Determine the (X, Y) coordinate at the center of the cell enclosing the given text.  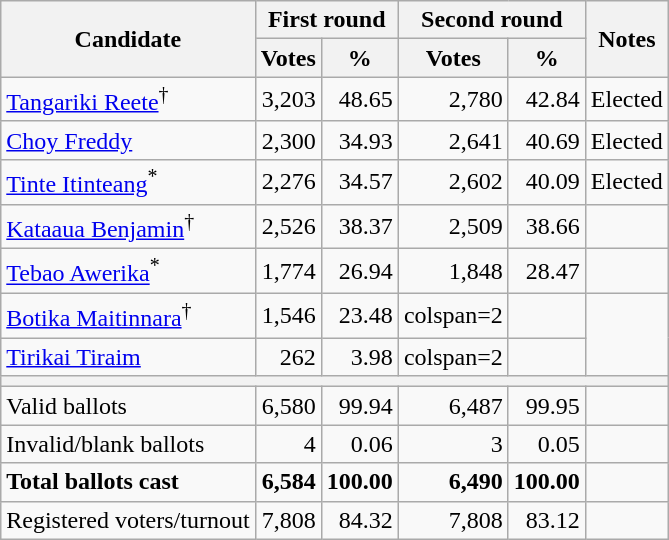
262 (288, 357)
40.69 (546, 140)
Total ballots cast (128, 482)
34.93 (360, 140)
2,526 (288, 226)
Choy Freddy (128, 140)
Registered voters/turnout (128, 520)
Valid ballots (128, 406)
Tebao Awerika* (128, 272)
Second round (492, 20)
2,276 (288, 182)
6,584 (288, 482)
Candidate (128, 39)
1,848 (453, 272)
2,509 (453, 226)
2,780 (453, 100)
34.57 (360, 182)
0.05 (546, 444)
28.47 (546, 272)
Botika Maitinnara† (128, 316)
Tirikai Tiraim (128, 357)
3.98 (360, 357)
Invalid/blank ballots (128, 444)
3,203 (288, 100)
40.09 (546, 182)
Kataaua Benjamin† (128, 226)
3 (453, 444)
Tangariki Reete† (128, 100)
99.95 (546, 406)
48.65 (360, 100)
2,602 (453, 182)
0.06 (360, 444)
2,300 (288, 140)
99.94 (360, 406)
First round (326, 20)
38.66 (546, 226)
83.12 (546, 520)
38.37 (360, 226)
1,546 (288, 316)
1,774 (288, 272)
2,641 (453, 140)
23.48 (360, 316)
6,490 (453, 482)
26.94 (360, 272)
6,580 (288, 406)
Notes (626, 39)
4 (288, 444)
Tinte Itinteang* (128, 182)
6,487 (453, 406)
84.32 (360, 520)
42.84 (546, 100)
